Scan for the cell matching the given text and deliver its [X, Y] coordinate at center. 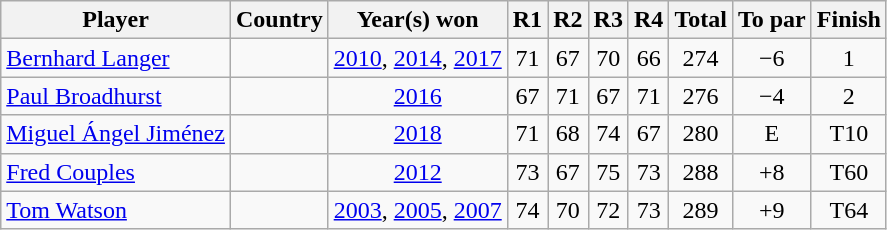
75 [608, 172]
2010, 2014, 2017 [418, 58]
276 [701, 96]
E [772, 134]
R4 [648, 20]
T60 [848, 172]
2 [848, 96]
2016 [418, 96]
Total [701, 20]
2018 [418, 134]
68 [568, 134]
−6 [772, 58]
−4 [772, 96]
Bernhard Langer [116, 58]
Miguel Ángel Jiménez [116, 134]
274 [701, 58]
To par [772, 20]
Paul Broadhurst [116, 96]
Finish [848, 20]
R1 [527, 20]
280 [701, 134]
R2 [568, 20]
+8 [772, 172]
T64 [848, 210]
Year(s) won [418, 20]
72 [608, 210]
Tom Watson [116, 210]
288 [701, 172]
Country [279, 20]
+9 [772, 210]
2003, 2005, 2007 [418, 210]
Fred Couples [116, 172]
1 [848, 58]
2012 [418, 172]
Player [116, 20]
R3 [608, 20]
T10 [848, 134]
289 [701, 210]
66 [648, 58]
